Return (X, Y) of the center of cell containing provided text 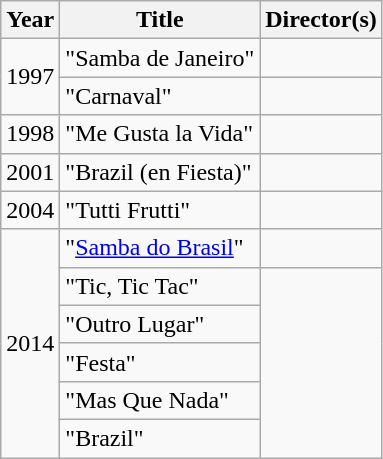
"Carnaval" (160, 96)
Director(s) (322, 20)
"Brazil" (160, 438)
"Tic, Tic Tac" (160, 286)
"Mas Que Nada" (160, 400)
"Samba do Brasil" (160, 248)
1998 (30, 134)
Year (30, 20)
2004 (30, 210)
2001 (30, 172)
"Outro Lugar" (160, 324)
2014 (30, 343)
"Brazil (en Fiesta)" (160, 172)
1997 (30, 77)
"Tutti Frutti" (160, 210)
"Me Gusta la Vida" (160, 134)
"Festa" (160, 362)
Title (160, 20)
"Samba de Janeiro" (160, 58)
